Locate the cell with the specified text and output its (x, y) center coordinate. 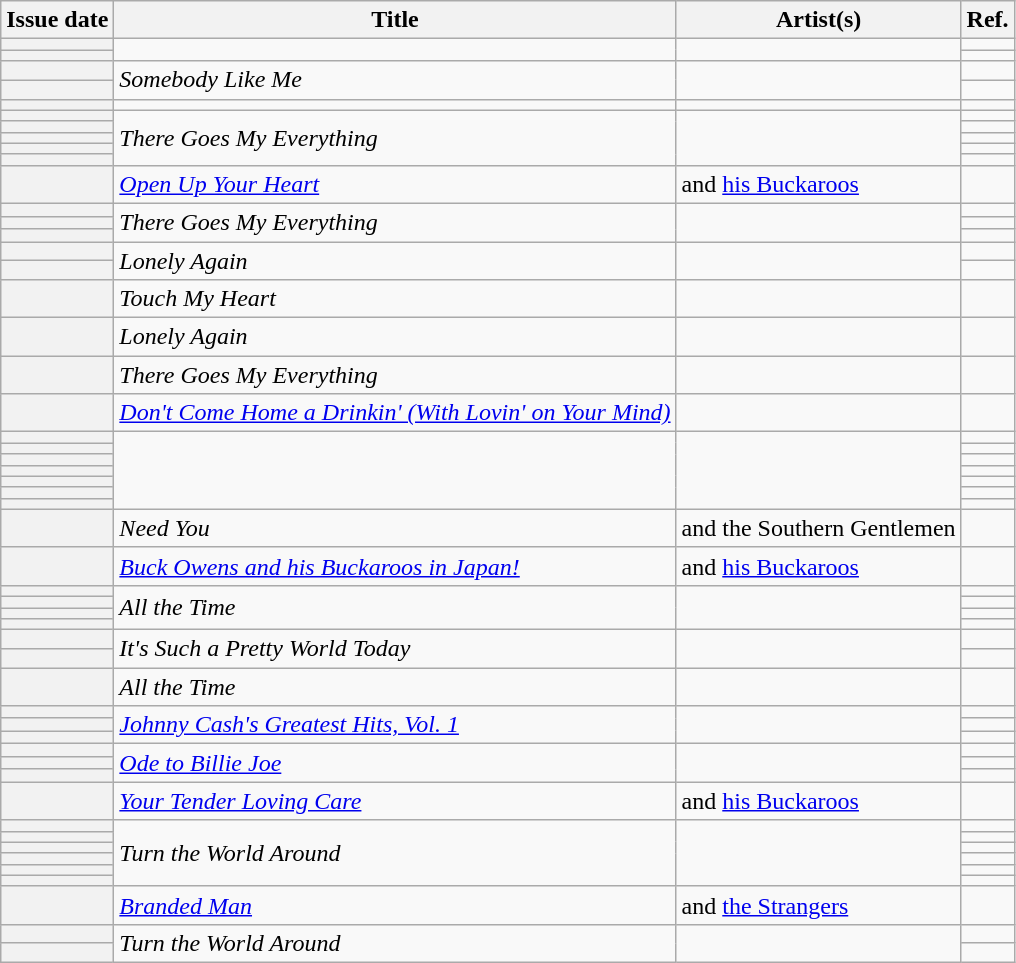
Ode to Billie Joe (395, 763)
Ref. (988, 20)
Your Tender Loving Care (395, 801)
Don't Come Home a Drinkin' (With Lovin' on Your Mind) (395, 413)
It's Such a Pretty World Today (395, 649)
Title (395, 20)
Artist(s) (818, 20)
Open Up Your Heart (395, 184)
Branded Man (395, 905)
Johnny Cash's Greatest Hits, Vol. 1 (395, 725)
Issue date (58, 20)
Need You (395, 528)
Touch My Heart (395, 299)
and the Strangers (818, 905)
Somebody Like Me (395, 80)
and the Southern Gentlemen (818, 528)
Buck Owens and his Buckaroos in Japan! (395, 566)
